Identify which cell holds the provided text, then report its (x, y) central coordinate. 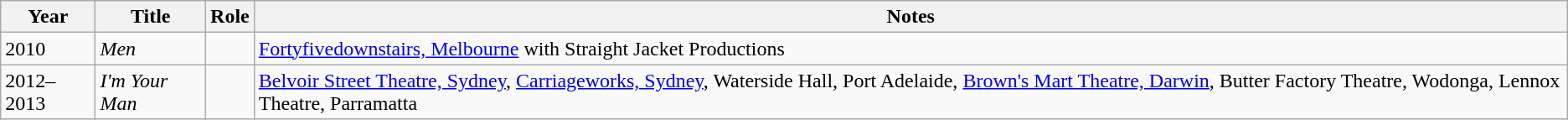
Men (151, 49)
Fortyfivedownstairs, Melbourne with Straight Jacket Productions (910, 49)
I'm Your Man (151, 92)
Title (151, 17)
Role (230, 17)
Notes (910, 17)
2010 (49, 49)
Year (49, 17)
2012–2013 (49, 92)
